Return (x, y) of the center of cell containing provided text 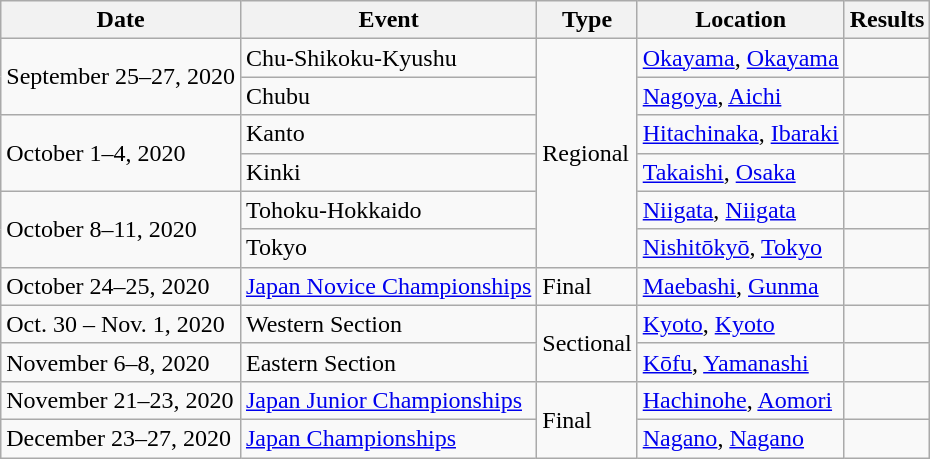
Maebashi, Gunma (740, 286)
Japan Novice Championships (388, 286)
Type (587, 20)
Takaishi, Osaka (740, 172)
Western Section (388, 324)
Chubu (388, 96)
Hachinohe, Aomori (740, 400)
Chu-Shikoku-Kyushu (388, 58)
Nagoya, Aichi (740, 96)
Japan Junior Championships (388, 400)
Kōfu, Yamanashi (740, 362)
Location (740, 20)
Regional (587, 153)
Event (388, 20)
Tohoku-Hokkaido (388, 210)
Niigata, Niigata (740, 210)
Hitachinaka, Ibaraki (740, 134)
Nagano, Nagano (740, 438)
October 1–4, 2020 (121, 153)
Sectional (587, 343)
December 23–27, 2020 (121, 438)
Okayama, Okayama (740, 58)
November 21–23, 2020 (121, 400)
Kanto (388, 134)
Tokyo (388, 248)
Japan Championships (388, 438)
Oct. 30 – Nov. 1, 2020 (121, 324)
Date (121, 20)
October 24–25, 2020 (121, 286)
Results (887, 20)
Eastern Section (388, 362)
September 25–27, 2020 (121, 77)
October 8–11, 2020 (121, 229)
Kyoto, Kyoto (740, 324)
Kinki (388, 172)
Nishitōkyō, Tokyo (740, 248)
November 6–8, 2020 (121, 362)
